Identify which cell holds the provided text, then report its (X, Y) central coordinate. 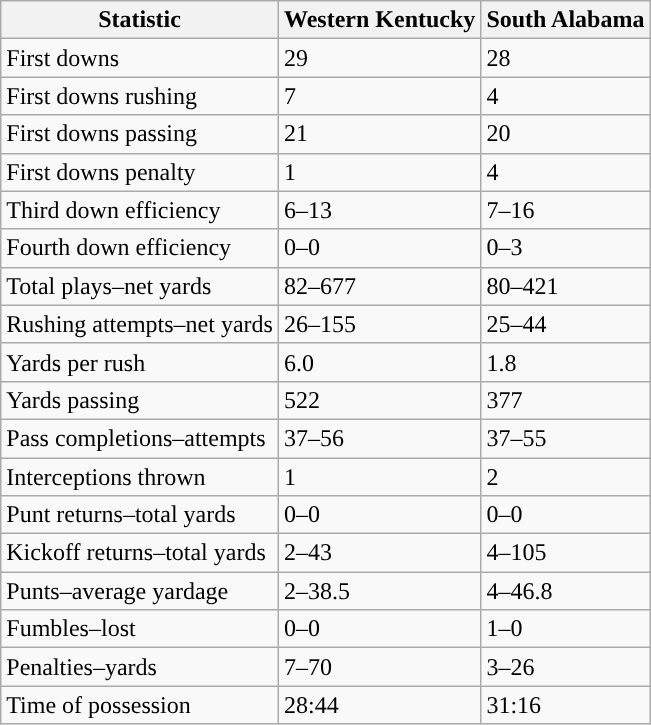
South Alabama (566, 20)
4–105 (566, 553)
Pass completions–attempts (140, 438)
1.8 (566, 362)
7–16 (566, 210)
Statistic (140, 20)
25–44 (566, 324)
Rushing attempts–net yards (140, 324)
Third down efficiency (140, 210)
First downs rushing (140, 96)
37–55 (566, 438)
80–421 (566, 286)
20 (566, 134)
Fourth down efficiency (140, 248)
Punt returns–total yards (140, 515)
6–13 (379, 210)
1–0 (566, 629)
31:16 (566, 705)
Penalties–yards (140, 667)
28 (566, 58)
2–38.5 (379, 591)
377 (566, 400)
522 (379, 400)
6.0 (379, 362)
First downs penalty (140, 172)
4–46.8 (566, 591)
Punts–average yardage (140, 591)
First downs (140, 58)
Interceptions thrown (140, 477)
7 (379, 96)
Time of possession (140, 705)
2–43 (379, 553)
2 (566, 477)
82–677 (379, 286)
Yards per rush (140, 362)
3–26 (566, 667)
Fumbles–lost (140, 629)
Kickoff returns–total yards (140, 553)
First downs passing (140, 134)
7–70 (379, 667)
28:44 (379, 705)
Western Kentucky (379, 20)
37–56 (379, 438)
Yards passing (140, 400)
29 (379, 58)
Total plays–net yards (140, 286)
26–155 (379, 324)
21 (379, 134)
0–3 (566, 248)
